For the text-containing cell, return its midpoint in [X, Y] coordinate format. 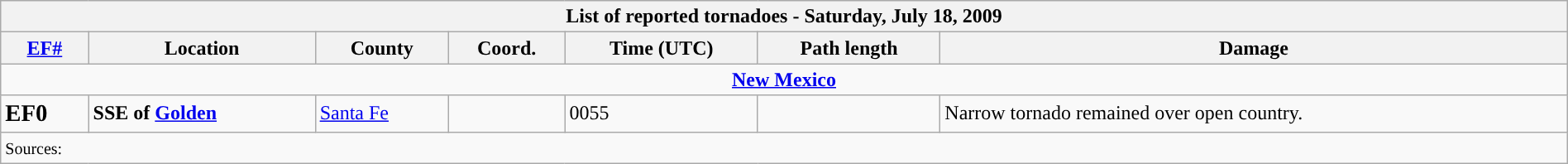
County [382, 48]
0055 [662, 113]
Narrow tornado remained over open country. [1254, 113]
List of reported tornadoes - Saturday, July 18, 2009 [784, 17]
Time (UTC) [662, 48]
Location [202, 48]
Damage [1254, 48]
New Mexico [784, 80]
Path length [849, 48]
EF# [45, 48]
SSE of Golden [202, 113]
Coord. [506, 48]
Sources: [784, 147]
EF0 [45, 113]
Santa Fe [382, 113]
